Capture the cell that displays the provided text and extract its (x, y) central coordinate. 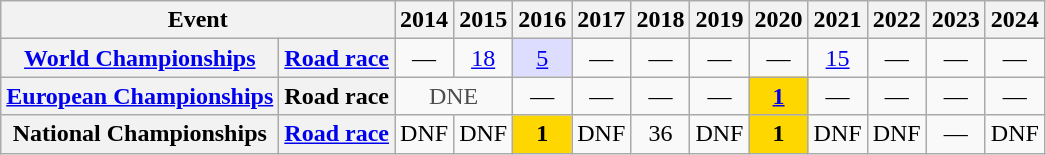
Event (198, 20)
2019 (720, 20)
2018 (660, 20)
2020 (778, 20)
2023 (956, 20)
15 (838, 58)
National Championships (140, 134)
2024 (1014, 20)
European Championships (140, 96)
2021 (838, 20)
2022 (896, 20)
2015 (484, 20)
5 (542, 58)
2014 (424, 20)
36 (660, 134)
18 (484, 58)
World Championships (140, 58)
2016 (542, 20)
2017 (602, 20)
DNE (454, 96)
